Detect which cell encompasses the target text, then output its [X, Y] center coordinate. 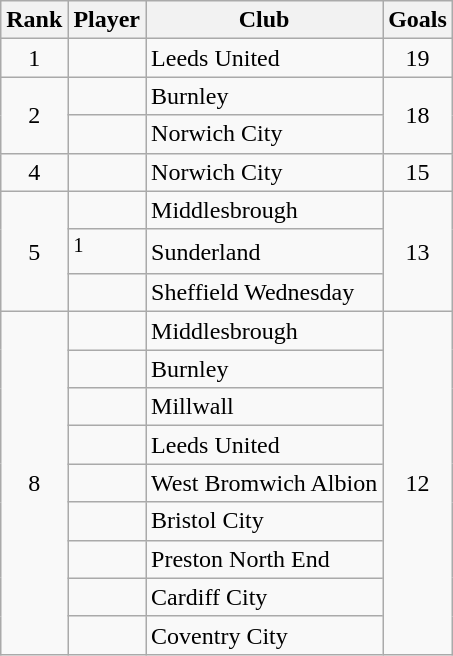
Rank [34, 20]
Player [107, 20]
Goals [418, 20]
2 [34, 115]
Coventry City [264, 635]
12 [418, 484]
Cardiff City [264, 597]
Bristol City [264, 521]
19 [418, 58]
8 [34, 484]
West Bromwich Albion [264, 483]
Preston North End [264, 559]
18 [418, 115]
13 [418, 252]
Club [264, 20]
15 [418, 172]
4 [34, 172]
Millwall [264, 407]
Sunderland [264, 252]
5 [34, 252]
Sheffield Wednesday [264, 293]
